Identify which cell holds the provided text, then report its (X, Y) central coordinate. 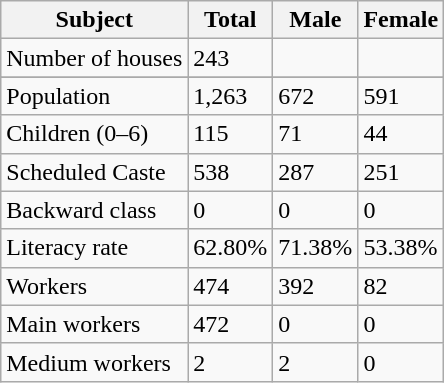
Female (401, 20)
392 (316, 286)
251 (401, 172)
287 (316, 172)
Male (316, 20)
474 (230, 286)
472 (230, 324)
672 (316, 96)
Backward class (94, 210)
591 (401, 96)
Population (94, 96)
44 (401, 134)
Subject (94, 20)
Main workers (94, 324)
Children (0–6) (94, 134)
Literacy rate (94, 248)
Scheduled Caste (94, 172)
71.38% (316, 248)
243 (230, 58)
Medium workers (94, 362)
Number of houses (94, 58)
53.38% (401, 248)
Total (230, 20)
Workers (94, 286)
1,263 (230, 96)
82 (401, 286)
115 (230, 134)
71 (316, 134)
62.80% (230, 248)
538 (230, 172)
